Output the [x, y] coordinate of the center of the cell containing the given text.  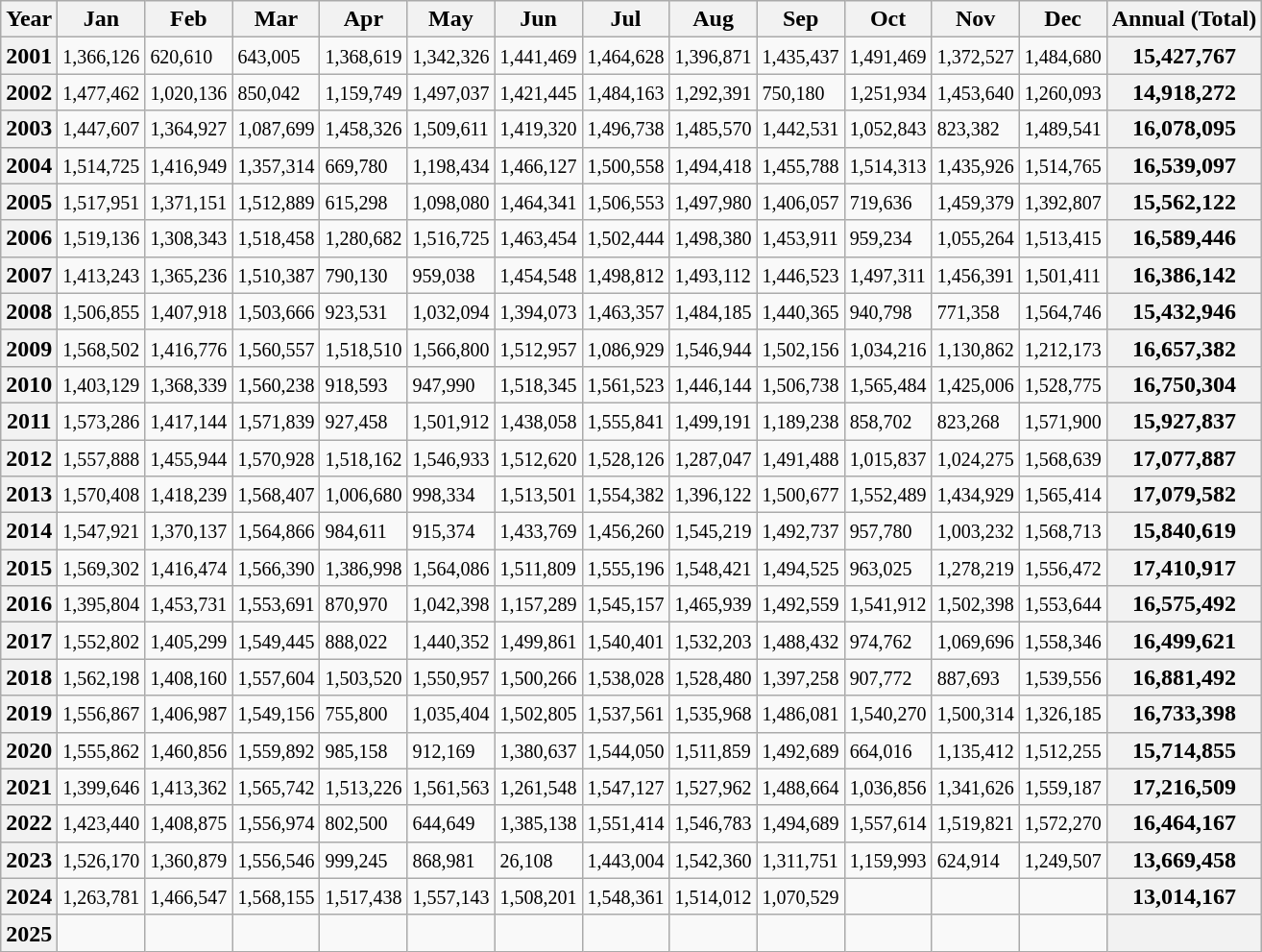
1,372,527 [976, 56]
1,159,749 [363, 92]
1,549,156 [277, 714]
1,494,689 [801, 823]
620,610 [188, 56]
1,488,432 [801, 641]
1,034,216 [887, 348]
1,500,266 [538, 677]
1,564,086 [451, 568]
1,492,559 [801, 604]
1,261,548 [538, 787]
1,532,203 [713, 641]
1,087,699 [277, 129]
2004 [29, 165]
1,036,856 [887, 787]
16,078,095 [1184, 129]
13,669,458 [1184, 860]
868,981 [451, 860]
15,432,946 [1184, 311]
15,427,767 [1184, 56]
Dec [1062, 19]
15,562,122 [1184, 202]
1,413,243 [102, 275]
1,518,162 [363, 458]
1,417,144 [188, 421]
1,488,664 [801, 787]
985,158 [363, 750]
1,514,313 [887, 165]
1,519,821 [976, 823]
Jul [626, 19]
1,460,856 [188, 750]
1,396,122 [713, 495]
1,539,556 [1062, 677]
1,497,037 [451, 92]
Annual (Total) [1184, 19]
1,360,879 [188, 860]
1,500,314 [976, 714]
1,287,047 [713, 458]
1,006,680 [363, 495]
1,494,418 [713, 165]
1,491,488 [801, 458]
1,512,957 [538, 348]
1,489,541 [1062, 129]
1,513,501 [538, 495]
1,565,414 [1062, 495]
1,189,238 [801, 421]
Jun [538, 19]
1,419,320 [538, 129]
1,395,804 [102, 604]
1,503,520 [363, 677]
1,571,900 [1062, 421]
1,512,620 [538, 458]
1,545,219 [713, 531]
1,566,800 [451, 348]
1,497,980 [713, 202]
1,553,644 [1062, 604]
1,552,489 [887, 495]
1,459,379 [976, 202]
1,484,680 [1062, 56]
1,501,912 [451, 421]
719,636 [887, 202]
1,573,286 [102, 421]
1,496,738 [626, 129]
1,198,434 [451, 165]
1,503,666 [277, 311]
1,526,170 [102, 860]
1,551,414 [626, 823]
1,514,765 [1062, 165]
1,552,802 [102, 641]
1,292,391 [713, 92]
1,385,138 [538, 823]
1,565,742 [277, 787]
1,260,093 [1062, 92]
1,562,198 [102, 677]
1,421,445 [538, 92]
1,498,380 [713, 238]
1,498,812 [626, 275]
2022 [29, 823]
1,447,607 [102, 129]
1,364,927 [188, 129]
2018 [29, 677]
1,561,563 [451, 787]
16,499,621 [1184, 641]
984,611 [363, 531]
2012 [29, 458]
16,575,492 [1184, 604]
1,463,357 [626, 311]
999,245 [363, 860]
2015 [29, 568]
1,549,445 [277, 641]
16,386,142 [1184, 275]
14,918,272 [1184, 92]
17,216,509 [1184, 787]
1,394,073 [538, 311]
1,542,360 [713, 860]
1,511,809 [538, 568]
1,545,157 [626, 604]
1,086,929 [626, 348]
1,513,226 [363, 787]
1,571,839 [277, 421]
1,547,127 [626, 787]
Year [29, 19]
May [451, 19]
1,070,529 [801, 896]
1,494,525 [801, 568]
15,927,837 [1184, 421]
2019 [29, 714]
1,528,480 [713, 677]
858,702 [887, 421]
1,365,236 [188, 275]
1,380,637 [538, 750]
1,509,611 [451, 129]
1,506,738 [801, 384]
1,405,299 [188, 641]
1,446,144 [713, 384]
823,382 [976, 129]
1,035,404 [451, 714]
Nov [976, 19]
2006 [29, 238]
1,500,677 [801, 495]
1,280,682 [363, 238]
2010 [29, 384]
1,435,926 [976, 165]
1,537,561 [626, 714]
1,413,362 [188, 787]
1,561,523 [626, 384]
888,022 [363, 641]
1,548,421 [713, 568]
16,589,446 [1184, 238]
1,263,781 [102, 896]
1,528,775 [1062, 384]
1,572,270 [1062, 823]
1,326,185 [1062, 714]
1,517,438 [363, 896]
1,442,531 [801, 129]
2009 [29, 348]
2016 [29, 604]
1,032,094 [451, 311]
1,443,004 [626, 860]
1,425,006 [976, 384]
1,370,137 [188, 531]
2025 [29, 933]
1,559,892 [277, 750]
1,024,275 [976, 458]
1,406,057 [801, 202]
669,780 [363, 165]
1,565,484 [887, 384]
1,554,382 [626, 495]
1,456,260 [626, 531]
1,308,343 [188, 238]
887,693 [976, 677]
907,772 [887, 677]
624,914 [976, 860]
1,555,196 [626, 568]
1,453,731 [188, 604]
1,484,163 [626, 92]
1,535,968 [713, 714]
1,502,156 [801, 348]
1,159,993 [887, 860]
1,493,112 [713, 275]
2021 [29, 787]
957,780 [887, 531]
1,546,933 [451, 458]
1,557,604 [277, 677]
918,593 [363, 384]
1,020,136 [188, 92]
1,516,725 [451, 238]
1,560,557 [277, 348]
17,079,582 [1184, 495]
1,484,185 [713, 311]
1,550,957 [451, 677]
1,519,136 [102, 238]
1,368,339 [188, 384]
1,548,361 [626, 896]
1,423,440 [102, 823]
927,458 [363, 421]
2023 [29, 860]
1,557,143 [451, 896]
1,528,126 [626, 458]
1,491,469 [887, 56]
1,497,311 [887, 275]
1,433,769 [538, 531]
1,518,458 [277, 238]
1,408,875 [188, 823]
1,456,391 [976, 275]
998,334 [451, 495]
1,069,696 [976, 641]
1,500,558 [626, 165]
1,555,862 [102, 750]
1,568,155 [277, 896]
771,358 [976, 311]
1,464,341 [538, 202]
1,499,191 [713, 421]
1,042,398 [451, 604]
1,514,725 [102, 165]
959,234 [887, 238]
1,564,866 [277, 531]
1,501,411 [1062, 275]
2001 [29, 56]
1,055,264 [976, 238]
750,180 [801, 92]
1,212,173 [1062, 348]
1,371,151 [188, 202]
1,130,862 [976, 348]
1,568,502 [102, 348]
1,098,080 [451, 202]
1,249,507 [1062, 860]
Mar [277, 19]
26,108 [538, 860]
1,435,437 [801, 56]
1,003,232 [976, 531]
1,541,912 [887, 604]
1,566,390 [277, 568]
1,466,547 [188, 896]
644,649 [451, 823]
1,486,081 [801, 714]
1,568,407 [277, 495]
802,500 [363, 823]
1,546,944 [713, 348]
664,016 [887, 750]
1,399,646 [102, 787]
1,556,867 [102, 714]
2017 [29, 641]
915,374 [451, 531]
1,517,951 [102, 202]
1,556,974 [277, 823]
15,714,855 [1184, 750]
755,800 [363, 714]
1,502,398 [976, 604]
13,014,167 [1184, 896]
1,510,387 [277, 275]
1,278,219 [976, 568]
823,268 [976, 421]
1,506,553 [626, 202]
1,555,841 [626, 421]
1,506,855 [102, 311]
923,531 [363, 311]
2002 [29, 92]
2007 [29, 275]
17,077,887 [1184, 458]
2013 [29, 495]
1,465,939 [713, 604]
1,416,949 [188, 165]
2008 [29, 311]
1,546,783 [713, 823]
1,568,713 [1062, 531]
1,440,352 [451, 641]
1,454,548 [538, 275]
963,025 [887, 568]
Oct [887, 19]
790,130 [363, 275]
1,553,691 [277, 604]
1,513,415 [1062, 238]
870,970 [363, 604]
Jan [102, 19]
1,477,462 [102, 92]
2014 [29, 531]
1,557,888 [102, 458]
947,990 [451, 384]
1,341,626 [976, 787]
2005 [29, 202]
974,762 [887, 641]
1,157,289 [538, 604]
1,527,962 [713, 787]
1,502,444 [626, 238]
2003 [29, 129]
1,434,929 [976, 495]
Feb [188, 19]
1,135,412 [976, 750]
1,446,523 [801, 275]
1,570,408 [102, 495]
1,559,187 [1062, 787]
940,798 [887, 311]
1,556,472 [1062, 568]
1,547,921 [102, 531]
15,840,619 [1184, 531]
1,540,401 [626, 641]
Sep [801, 19]
1,455,788 [801, 165]
1,416,474 [188, 568]
1,386,998 [363, 568]
1,560,238 [277, 384]
1,368,619 [363, 56]
1,407,918 [188, 311]
1,392,807 [1062, 202]
1,508,201 [538, 896]
1,251,934 [887, 92]
1,544,050 [626, 750]
1,464,628 [626, 56]
16,733,398 [1184, 714]
1,408,160 [188, 677]
1,514,012 [713, 896]
1,403,129 [102, 384]
Aug [713, 19]
1,512,889 [277, 202]
1,416,776 [188, 348]
2011 [29, 421]
1,455,944 [188, 458]
1,518,345 [538, 384]
1,499,861 [538, 641]
1,342,326 [451, 56]
1,015,837 [887, 458]
1,438,058 [538, 421]
1,440,365 [801, 311]
1,492,689 [801, 750]
1,418,239 [188, 495]
1,466,127 [538, 165]
2020 [29, 750]
1,492,737 [801, 531]
643,005 [277, 56]
1,568,639 [1062, 458]
1,556,546 [277, 860]
16,881,492 [1184, 677]
1,441,469 [538, 56]
2024 [29, 896]
912,169 [451, 750]
1,052,843 [887, 129]
1,366,126 [102, 56]
1,485,570 [713, 129]
615,298 [363, 202]
1,502,805 [538, 714]
1,311,751 [801, 860]
1,511,859 [713, 750]
1,540,270 [887, 714]
1,557,614 [887, 823]
1,406,987 [188, 714]
1,512,255 [1062, 750]
1,397,258 [801, 677]
1,458,326 [363, 129]
959,038 [451, 275]
16,750,304 [1184, 384]
16,464,167 [1184, 823]
1,569,302 [102, 568]
1,396,871 [713, 56]
Apr [363, 19]
1,453,911 [801, 238]
1,453,640 [976, 92]
16,657,382 [1184, 348]
17,410,917 [1184, 568]
1,564,746 [1062, 311]
1,558,346 [1062, 641]
16,539,097 [1184, 165]
1,570,928 [277, 458]
1,518,510 [363, 348]
1,357,314 [277, 165]
1,463,454 [538, 238]
1,538,028 [626, 677]
850,042 [277, 92]
